Extract the [x, y] coordinate from the center of the cell holding the provided text.  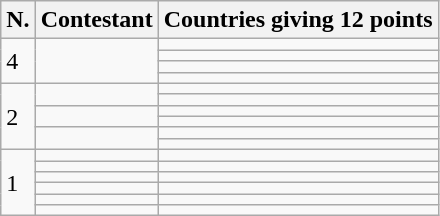
2 [18, 116]
4 [18, 61]
Contestant [96, 20]
Countries giving 12 points [298, 20]
N. [18, 20]
1 [18, 182]
